Output the [x, y] coordinate of the center of the cell containing the given text.  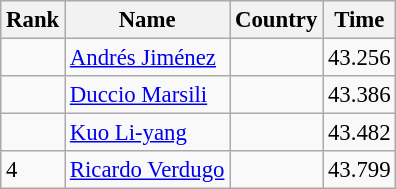
Time [360, 20]
43.386 [360, 95]
Andrés Jiménez [148, 58]
Duccio Marsili [148, 95]
43.256 [360, 58]
Name [148, 20]
Country [276, 20]
Kuo Li-yang [148, 133]
4 [33, 170]
Rank [33, 20]
43.799 [360, 170]
Ricardo Verdugo [148, 170]
43.482 [360, 133]
